Output the [x, y] coordinate of the center of the cell containing the given text.  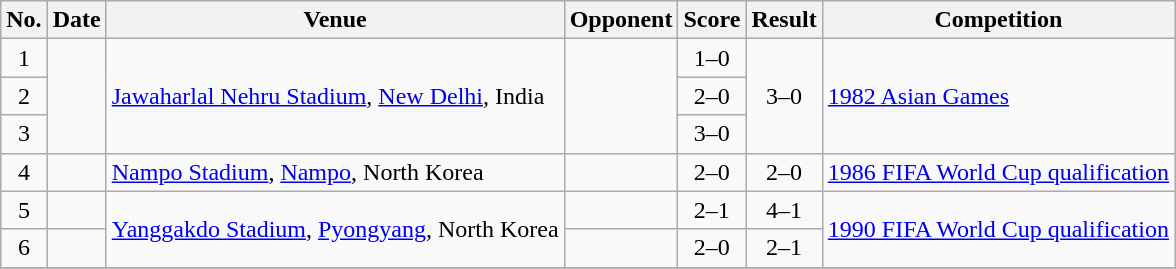
Jawaharlal Nehru Stadium, New Delhi, India [335, 96]
1 [24, 58]
4 [24, 172]
1–0 [712, 58]
3 [24, 134]
6 [24, 248]
Score [712, 20]
1990 FIFA World Cup qualification [998, 229]
No. [24, 20]
5 [24, 210]
Result [784, 20]
Nampo Stadium, Nampo, North Korea [335, 172]
Opponent [621, 20]
Yanggakdo Stadium, Pyongyang, North Korea [335, 229]
Competition [998, 20]
1982 Asian Games [998, 96]
2 [24, 96]
Date [76, 20]
Venue [335, 20]
1986 FIFA World Cup qualification [998, 172]
4–1 [784, 210]
